Search for the cell housing the specified text and yield its (x, y) center coordinate. 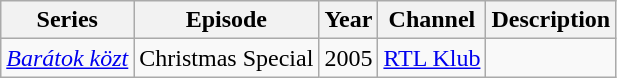
Channel (432, 20)
Series (68, 20)
Barátok közt (68, 58)
Christmas Special (226, 58)
Episode (226, 20)
RTL Klub (432, 58)
Year (348, 20)
Description (551, 20)
2005 (348, 58)
